Search for the cell housing the specified text and yield its (x, y) center coordinate. 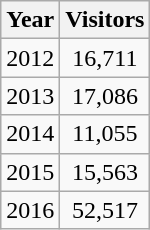
2015 (30, 172)
2012 (30, 58)
2013 (30, 96)
Visitors (105, 20)
52,517 (105, 210)
17,086 (105, 96)
2014 (30, 134)
15,563 (105, 172)
16,711 (105, 58)
11,055 (105, 134)
2016 (30, 210)
Year (30, 20)
